Locate the cell with the specified text and output its (x, y) center coordinate. 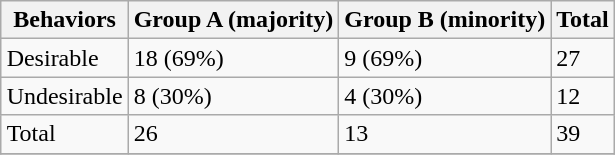
8 (30%) (234, 96)
Undesirable (64, 96)
9 (69%) (445, 58)
Desirable (64, 58)
26 (234, 134)
12 (583, 96)
39 (583, 134)
27 (583, 58)
Behaviors (64, 20)
18 (69%) (234, 58)
13 (445, 134)
4 (30%) (445, 96)
Group A (majority) (234, 20)
Group B (minority) (445, 20)
